Extract the (x, y) coordinate from the center of the cell holding the provided text.  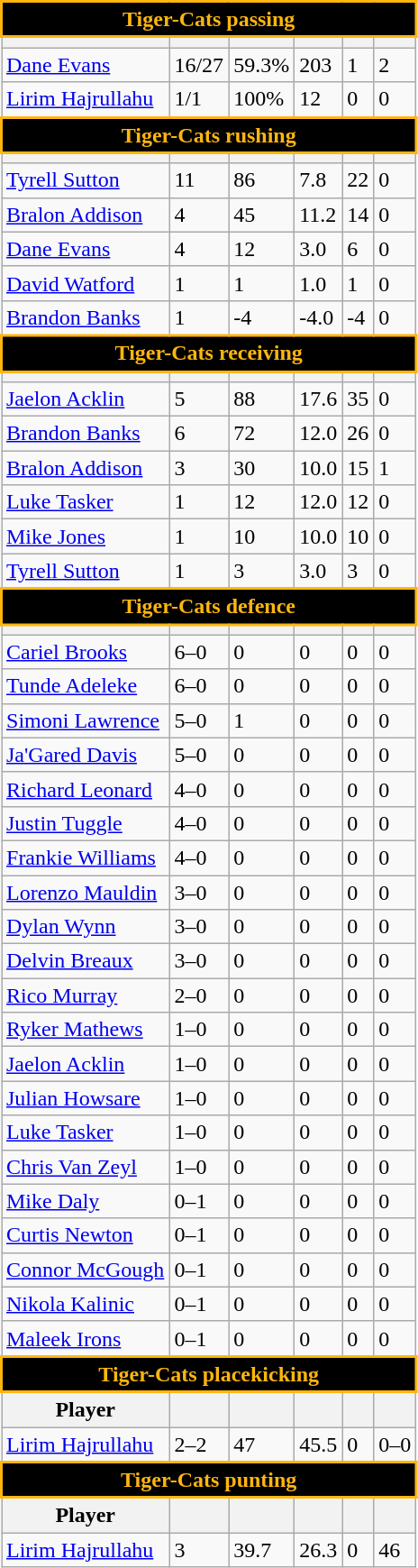
Curtis Newton (86, 1235)
David Watford (86, 283)
0–0 (395, 1444)
11.2 (319, 215)
26.3 (319, 1550)
Justin Tuggle (86, 823)
Maleek Irons (86, 1338)
Tiger-Cats receiving (209, 353)
Ja'Gared Davis (86, 755)
15 (359, 468)
Tunde Adeleke (86, 686)
59.3% (261, 65)
Cariel Brooks (86, 652)
86 (261, 180)
100% (261, 99)
26 (359, 434)
-4.0 (319, 317)
45.5 (319, 1444)
Julian Howsare (86, 1098)
Mike Jones (86, 536)
17.6 (319, 399)
Nikola Kalinic (86, 1304)
Tiger-Cats rushing (209, 135)
Richard Leonard (86, 789)
2 (395, 65)
88 (261, 399)
35 (359, 399)
2–0 (199, 995)
30 (261, 468)
Simoni Lawrence (86, 720)
39.7 (261, 1550)
11 (199, 180)
Frankie Williams (86, 857)
Dylan Wynn (86, 927)
5 (199, 399)
Tiger-Cats defence (209, 607)
7.8 (319, 180)
Ryker Mathews (86, 1030)
47 (261, 1444)
203 (319, 65)
45 (261, 215)
46 (395, 1550)
72 (261, 434)
14 (359, 215)
Mike Daly (86, 1201)
2–2 (199, 1444)
Chris Van Zeyl (86, 1167)
Tiger-Cats placekicking (209, 1374)
22 (359, 180)
Delvin Breaux (86, 961)
16/27 (199, 65)
Tiger-Cats punting (209, 1480)
1.0 (319, 283)
Rico Murray (86, 995)
Connor McGough (86, 1270)
Lorenzo Mauldin (86, 892)
Tiger-Cats passing (209, 20)
1/1 (199, 99)
